Provide the [X, Y] coordinate of the cell's center where the given text is located.  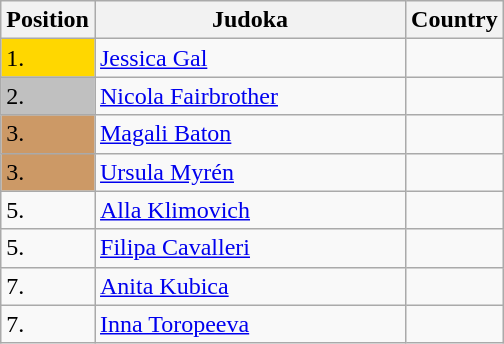
Judoka [250, 20]
Nicola Fairbrother [250, 96]
Ursula Myrén [250, 172]
Position [48, 20]
1. [48, 58]
Alla Klimovich [250, 210]
Inna Toropeeva [250, 324]
Jessica Gal [250, 58]
Country [455, 20]
Magali Baton [250, 134]
Anita Kubica [250, 286]
Filipa Cavalleri [250, 248]
2. [48, 96]
